Return [X, Y] of the center of cell containing provided text 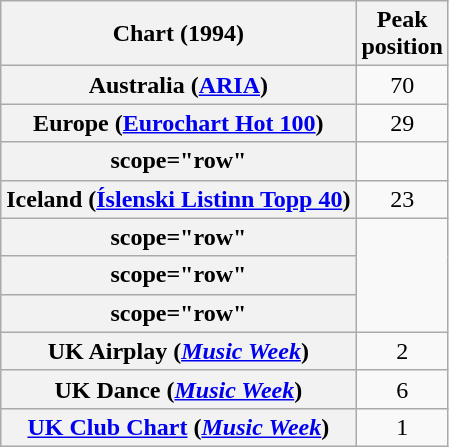
Europe (Eurochart Hot 100) [178, 123]
23 [402, 199]
UK Dance (Music Week) [178, 389]
Chart (1994) [178, 34]
Iceland (Íslenski Listinn Topp 40) [178, 199]
2 [402, 351]
1 [402, 427]
Australia (ARIA) [178, 85]
70 [402, 85]
6 [402, 389]
UK Airplay (Music Week) [178, 351]
Peakposition [402, 34]
29 [402, 123]
UK Club Chart (Music Week) [178, 427]
